Detect which cell encompasses the target text, then output its (x, y) center coordinate. 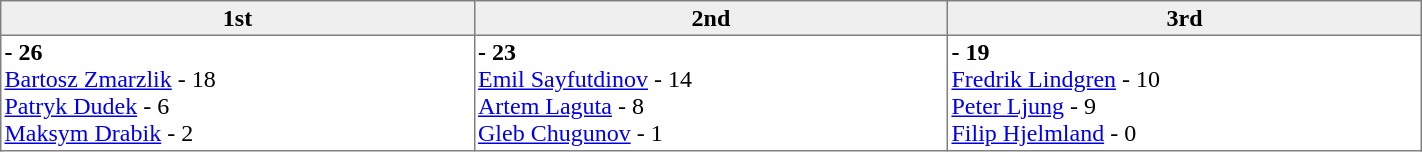
- 19Fredrik Lindgren - 10Peter Ljung - 9Filip Hjelmland - 0 (1185, 93)
3rd (1185, 18)
1st (238, 18)
2nd (710, 18)
- 23Emil Sayfutdinov - 14Artem Laguta - 8Gleb Chugunov - 1 (710, 93)
- 26Bartosz Zmarzlik - 18Patryk Dudek - 6Maksym Drabik - 2 (238, 93)
